Extract the (X, Y) coordinate from the center of the cell holding the provided text.  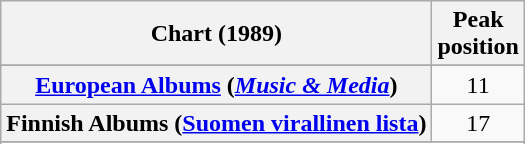
Peakposition (478, 34)
European Albums (Music & Media) (216, 85)
Chart (1989) (216, 34)
Finnish Albums (Suomen virallinen lista) (216, 123)
17 (478, 123)
11 (478, 85)
